Locate the cell with the specified text and output its [x, y] center coordinate. 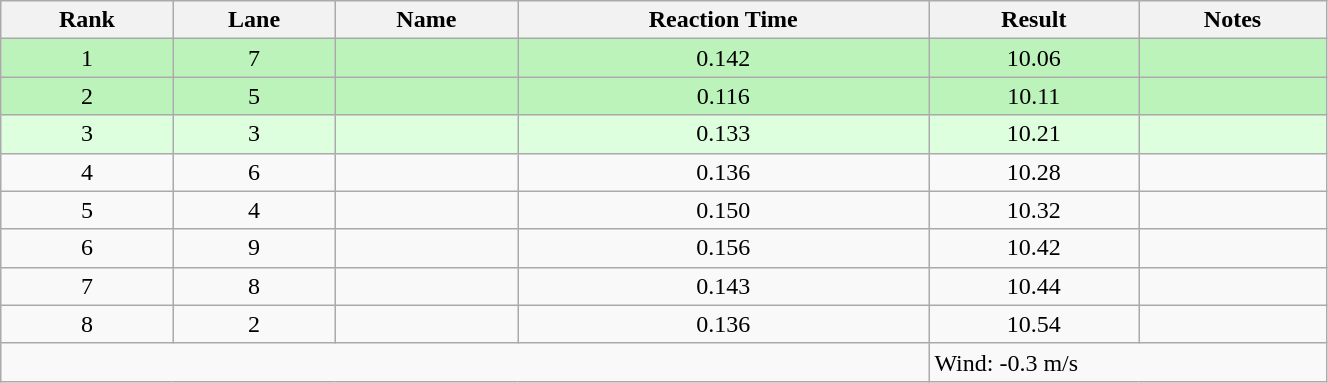
10.06 [1034, 58]
10.21 [1034, 134]
0.142 [724, 58]
10.44 [1034, 286]
10.42 [1034, 248]
Rank [87, 20]
1 [87, 58]
Name [426, 20]
10.32 [1034, 210]
0.133 [724, 134]
10.54 [1034, 324]
Result [1034, 20]
Lane [254, 20]
Wind: -0.3 m/s [1128, 362]
0.156 [724, 248]
10.28 [1034, 172]
9 [254, 248]
Reaction Time [724, 20]
0.150 [724, 210]
10.11 [1034, 96]
Notes [1233, 20]
0.116 [724, 96]
0.143 [724, 286]
